Pinpoint the cell where the given text exists, returning its [X, Y] midpoint coordinate. 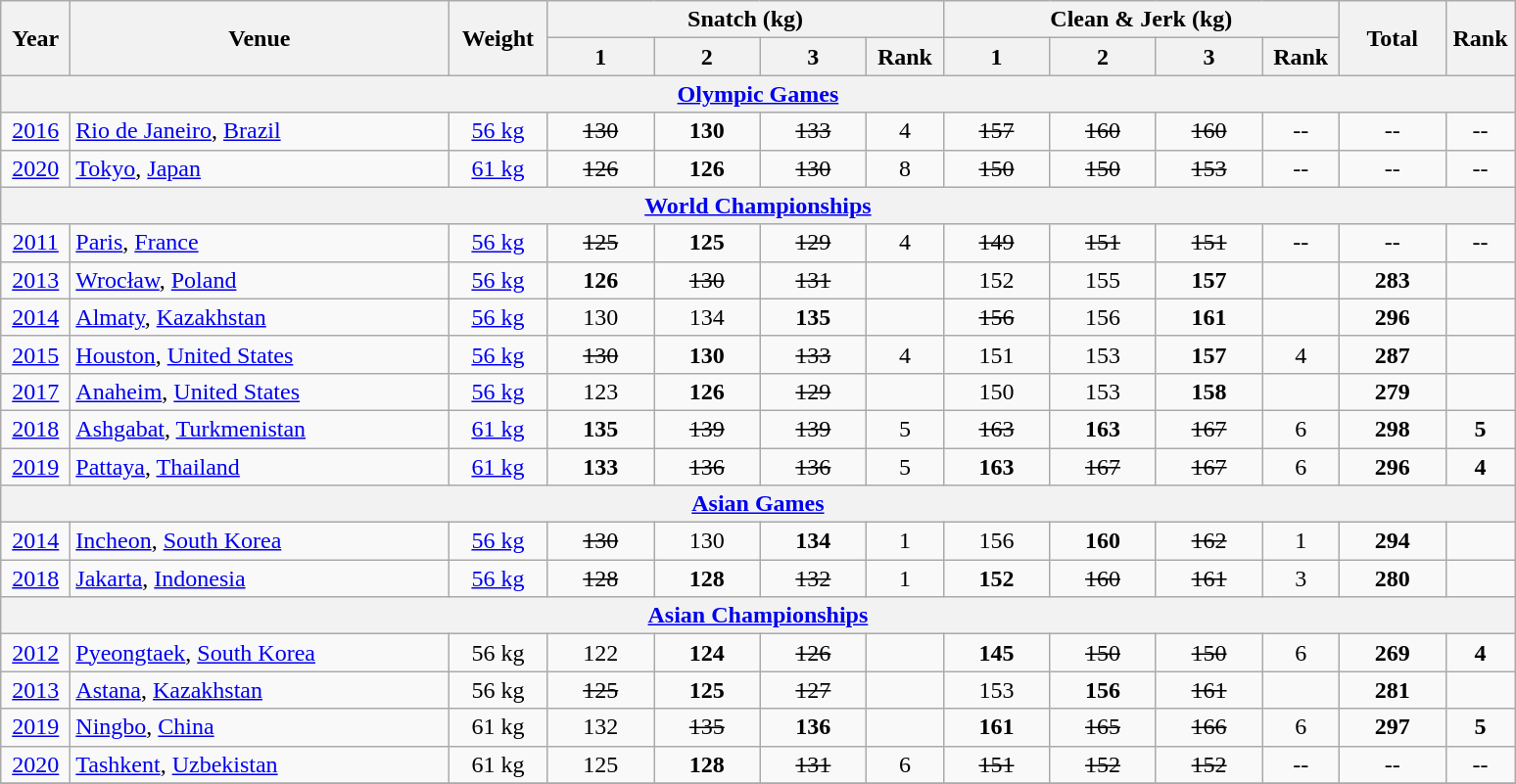
158 [1208, 392]
Wrocław, Poland [260, 280]
2015 [35, 354]
World Championships [758, 206]
2011 [35, 243]
Houston, United States [260, 354]
127 [813, 690]
Paris, France [260, 243]
8 [905, 168]
124 [707, 653]
297 [1393, 727]
165 [1103, 727]
Pyeongtaek, South Korea [260, 653]
Clean & Jerk (kg) [1141, 20]
Anaheim, United States [260, 392]
Almaty, Kazakhstan [260, 317]
281 [1393, 690]
123 [601, 392]
155 [1103, 280]
Snatch (kg) [745, 20]
2012 [35, 653]
2016 [35, 131]
162 [1208, 541]
Incheon, South Korea [260, 541]
279 [1393, 392]
Year [35, 38]
Jakarta, Indonesia [260, 578]
Venue [260, 38]
Tokyo, Japan [260, 168]
298 [1393, 429]
Astana, Kazakhstan [260, 690]
166 [1208, 727]
149 [997, 243]
Olympic Games [758, 94]
269 [1393, 653]
Ashgabat, Turkmenistan [260, 429]
Rio de Janeiro, Brazil [260, 131]
Tashkent, Uzbekistan [260, 764]
Weight [497, 38]
Asian Games [758, 504]
122 [601, 653]
Asian Championships [758, 616]
280 [1393, 578]
287 [1393, 354]
2017 [35, 392]
Pattaya, Thailand [260, 467]
294 [1393, 541]
Ningbo, China [260, 727]
Total [1393, 38]
283 [1393, 280]
145 [997, 653]
